Return (X, Y) of the center of cell containing provided text 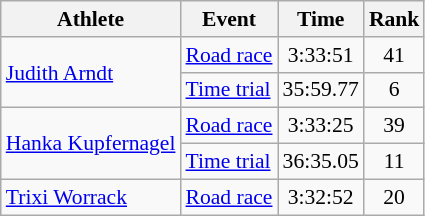
Hanka Kupfernagel (91, 144)
35:59.77 (321, 90)
3:33:51 (321, 55)
Athlete (91, 19)
11 (394, 162)
Time (321, 19)
36:35.05 (321, 162)
6 (394, 90)
Judith Arndt (91, 72)
3:33:25 (321, 126)
Rank (394, 19)
Trixi Worrack (91, 197)
39 (394, 126)
Event (228, 19)
3:32:52 (321, 197)
20 (394, 197)
41 (394, 55)
